For the text-containing cell, return its midpoint in [X, Y] coordinate format. 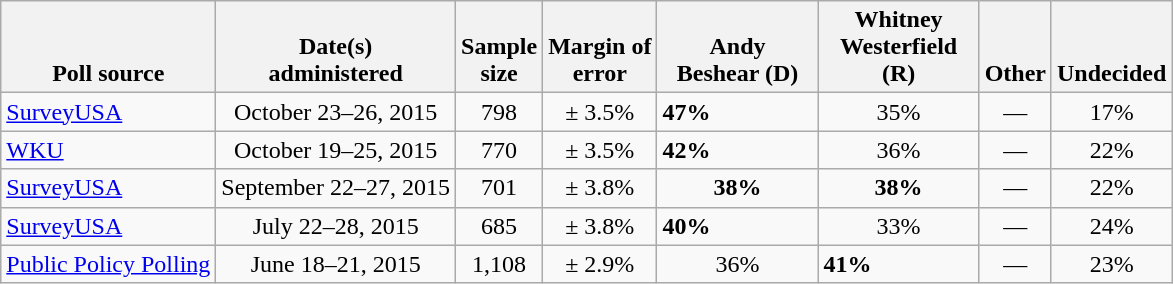
17% [1111, 112]
24% [1111, 226]
770 [500, 150]
September 22–27, 2015 [336, 188]
July 22–28, 2015 [336, 226]
October 19–25, 2015 [336, 150]
35% [898, 112]
47% [738, 112]
October 23–26, 2015 [336, 112]
Poll source [108, 47]
41% [898, 264]
685 [500, 226]
Other [1015, 47]
WhitneyWesterfield (R) [898, 47]
23% [1111, 264]
AndyBeshear (D) [738, 47]
1,108 [500, 264]
33% [898, 226]
40% [738, 226]
798 [500, 112]
Samplesize [500, 47]
June 18–21, 2015 [336, 264]
Margin oferror [600, 47]
± 2.9% [600, 264]
Undecided [1111, 47]
42% [738, 150]
Date(s)administered [336, 47]
701 [500, 188]
WKU [108, 150]
Public Policy Polling [108, 264]
